Capture the cell that displays the provided text and extract its (X, Y) central coordinate. 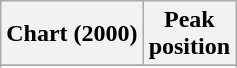
Chart (2000) (72, 34)
Peakposition (189, 34)
